Search for the cell housing the specified text and yield its (X, Y) center coordinate. 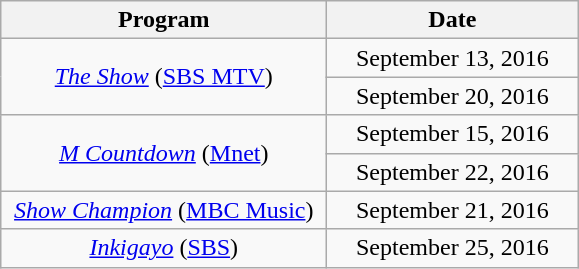
September 22, 2016 (452, 172)
Inkigayo (SBS) (164, 248)
September 21, 2016 (452, 210)
The Show (SBS MTV) (164, 77)
Date (452, 20)
September 25, 2016 (452, 248)
Show Champion (MBC Music) (164, 210)
Program (164, 20)
M Countdown (Mnet) (164, 153)
September 15, 2016 (452, 134)
September 13, 2016 (452, 58)
September 20, 2016 (452, 96)
